Identify which cell holds the provided text, then report its (X, Y) central coordinate. 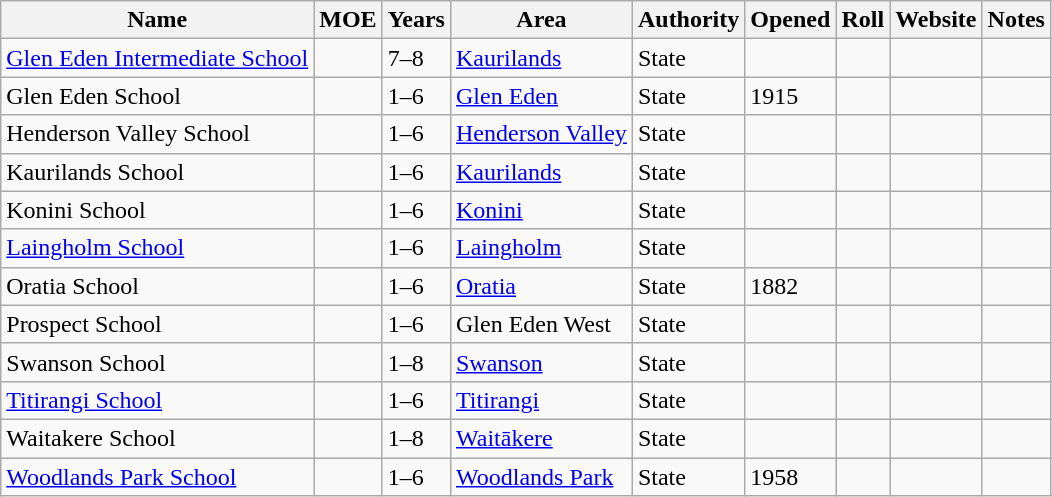
Laingholm School (158, 248)
Konini School (158, 210)
1958 (790, 477)
Website (936, 20)
Kaurilands School (158, 172)
Glen Eden School (158, 96)
Glen Eden Intermediate School (158, 58)
Woodlands Park School (158, 477)
Roll (863, 20)
Henderson Valley (541, 134)
Glen Eden (541, 96)
Area (541, 20)
Opened (790, 20)
Glen Eden West (541, 324)
1882 (790, 286)
Konini (541, 210)
Titirangi (541, 400)
Waitakere School (158, 438)
Titirangi School (158, 400)
Waitākere (541, 438)
7–8 (416, 58)
Woodlands Park (541, 477)
Years (416, 20)
Henderson Valley School (158, 134)
Name (158, 20)
Swanson School (158, 362)
Prospect School (158, 324)
Oratia School (158, 286)
Authority (688, 20)
MOE (348, 20)
Laingholm (541, 248)
Notes (1016, 20)
1915 (790, 96)
Oratia (541, 286)
Swanson (541, 362)
